Pinpoint the cell where the given text exists, returning its [x, y] midpoint coordinate. 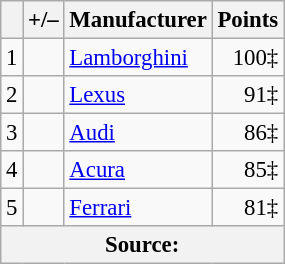
85‡ [248, 170]
Acura [138, 170]
2 [12, 95]
Manufacturer [138, 20]
Audi [138, 133]
4 [12, 170]
Ferrari [138, 208]
91‡ [248, 95]
3 [12, 133]
81‡ [248, 208]
+/– [44, 20]
86‡ [248, 133]
Lexus [138, 95]
Lamborghini [138, 58]
Points [248, 20]
1 [12, 58]
100‡ [248, 58]
Source: [142, 245]
5 [12, 208]
